Determine the [x, y] coordinate at the center of the cell enclosing the given text.  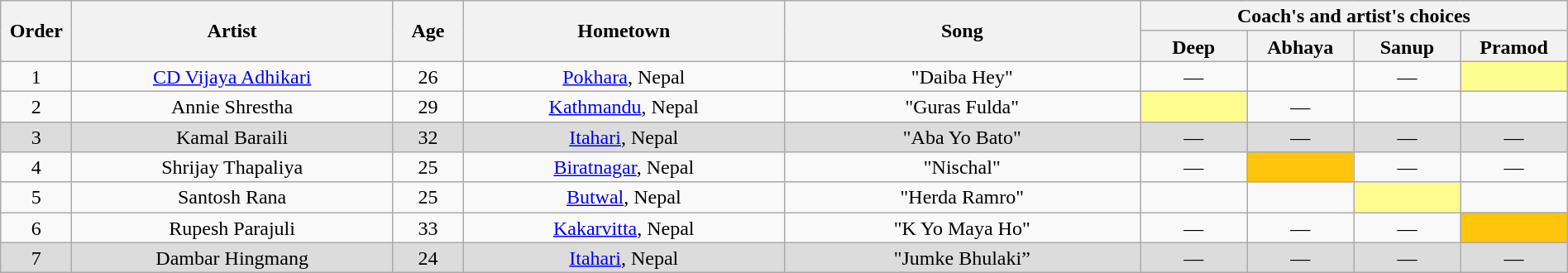
Artist [232, 31]
"K Yo Maya Ho" [963, 228]
Dambar Hingmang [232, 258]
32 [428, 137]
5 [36, 197]
CD Vijaya Adhikari [232, 76]
6 [36, 228]
Song [963, 31]
"Aba Yo Bato" [963, 137]
Abhaya [1300, 46]
33 [428, 228]
24 [428, 258]
4 [36, 167]
Pokhara, Nepal [624, 76]
Deep [1194, 46]
Hometown [624, 31]
Sanup [1408, 46]
Santosh Rana [232, 197]
Annie Shrestha [232, 106]
Coach's and artist's choices [1355, 17]
Rupesh Parajuli [232, 228]
"Herda Ramro" [963, 197]
"Nischal" [963, 167]
Shrijay Thapaliya [232, 167]
26 [428, 76]
Kathmandu, Nepal [624, 106]
2 [36, 106]
Age [428, 31]
"Guras Fulda" [963, 106]
Biratnagar, Nepal [624, 167]
1 [36, 76]
Butwal, Nepal [624, 197]
Kakarvitta, Nepal [624, 228]
Pramod [1513, 46]
7 [36, 258]
Kamal Baraili [232, 137]
Order [36, 31]
"Jumke Bhulaki” [963, 258]
29 [428, 106]
"Daiba Hey" [963, 76]
3 [36, 137]
